For the text-containing cell, return its midpoint in [X, Y] coordinate format. 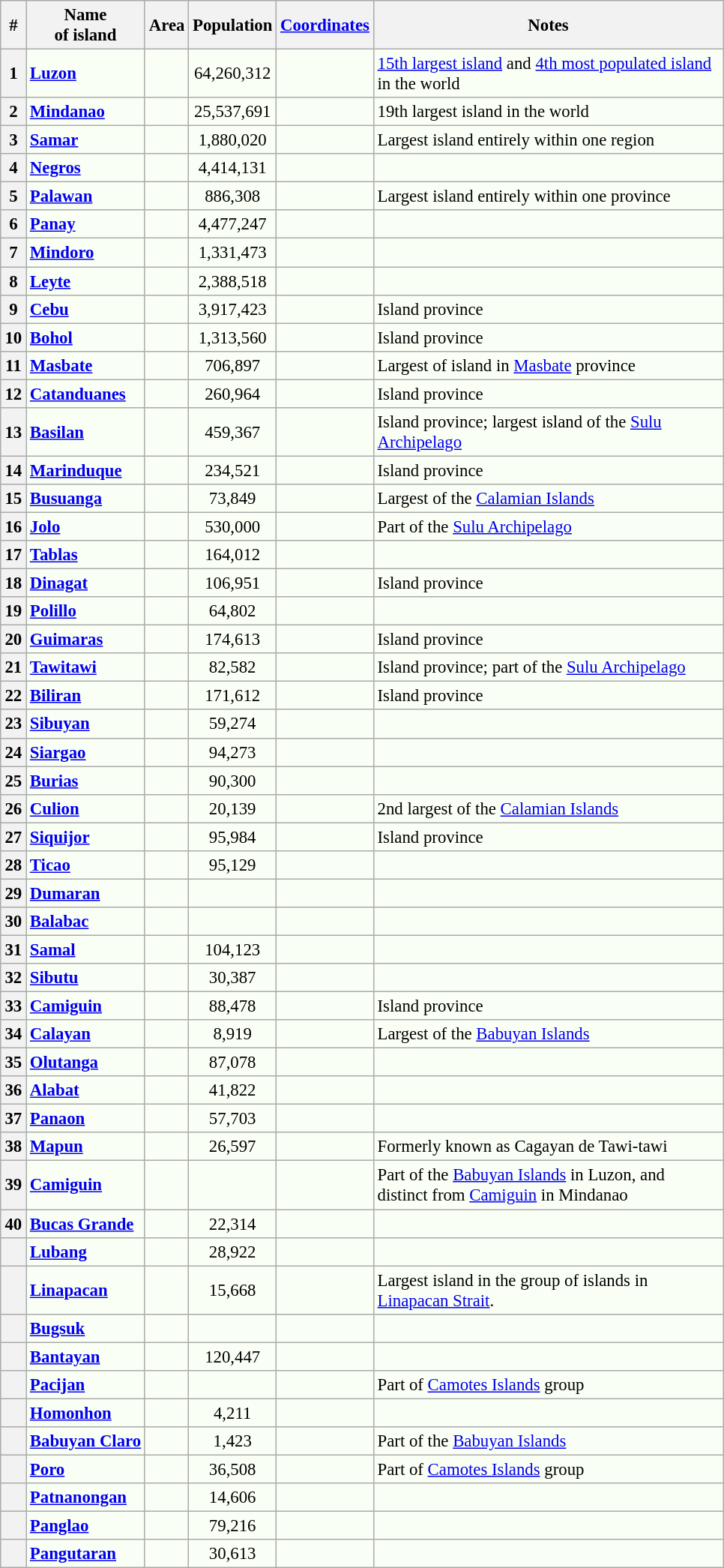
Part of the Babuyan Islands [549, 1441]
20 [13, 640]
Bohol [85, 337]
12 [13, 394]
Alabat [85, 1090]
1,880,020 [232, 140]
Patnanongan [85, 1498]
39 [13, 1185]
Linapacan [85, 1290]
Bantayan [85, 1357]
64,802 [232, 611]
2,388,518 [232, 281]
Cebu [85, 309]
31 [13, 949]
19th largest island in the world [549, 112]
Largest of the Babuyan Islands [549, 1034]
Busuanga [85, 499]
3 [13, 140]
36,508 [232, 1469]
30,613 [232, 1554]
27 [13, 837]
1,331,473 [232, 253]
8 [13, 281]
Negros [85, 168]
164,012 [232, 555]
Babuyan Claro [85, 1441]
15,668 [232, 1290]
Mindoro [85, 253]
22,314 [232, 1223]
4,477,247 [232, 224]
Formerly known as Cagayan de Tawi-tawi [549, 1147]
15 [13, 499]
Pacijan [85, 1384]
87,078 [232, 1063]
106,951 [232, 583]
Dumaran [85, 893]
Polillo [85, 611]
Largest island in the group of islands in Linapacan Strait. [549, 1290]
Pangutaran [85, 1554]
57,703 [232, 1119]
Largest of the Calamian Islands [549, 499]
Coordinates [325, 25]
30 [13, 922]
28 [13, 865]
174,613 [232, 640]
64,260,312 [232, 73]
Panay [85, 224]
Samal [85, 949]
Panaon [85, 1119]
234,521 [232, 470]
# [13, 25]
Calayan [85, 1034]
Poro [85, 1469]
23 [13, 724]
37 [13, 1119]
Bucas Grande [85, 1223]
18 [13, 583]
14 [13, 470]
20,139 [232, 808]
Tawitawi [85, 667]
1,423 [232, 1441]
886,308 [232, 196]
11 [13, 365]
Mapun [85, 1147]
Siargao [85, 752]
28,922 [232, 1252]
Nameof island [85, 25]
Catanduanes [85, 394]
Balabac [85, 922]
1 [13, 73]
24 [13, 752]
34 [13, 1034]
90,300 [232, 781]
8,919 [232, 1034]
706,897 [232, 365]
Lubang [85, 1252]
Largest island entirely within one province [549, 196]
Burias [85, 781]
26 [13, 808]
25,537,691 [232, 112]
Leyte [85, 281]
Siquijor [85, 837]
4,414,131 [232, 168]
530,000 [232, 526]
Notes [549, 25]
4,211 [232, 1413]
30,387 [232, 978]
26,597 [232, 1147]
Samar [85, 140]
Masbate [85, 365]
15th largest island and 4th most populated island in the world [549, 73]
2 [13, 112]
Island province; part of the Sulu Archipelago [549, 667]
22 [13, 696]
Island province; largest island of the Sulu Archipelago [549, 432]
3,917,423 [232, 309]
59,274 [232, 724]
9 [13, 309]
171,612 [232, 696]
32 [13, 978]
82,582 [232, 667]
Palawan [85, 196]
120,447 [232, 1357]
Biliran [85, 696]
Largest island entirely within one region [549, 140]
Luzon [85, 73]
13 [13, 432]
79,216 [232, 1525]
95,984 [232, 837]
19 [13, 611]
33 [13, 1006]
Largest of island in Masbate province [549, 365]
1,313,560 [232, 337]
Sibutu [85, 978]
260,964 [232, 394]
95,129 [232, 865]
38 [13, 1147]
Jolo [85, 526]
Area [166, 25]
6 [13, 224]
5 [13, 196]
41,822 [232, 1090]
17 [13, 555]
Panglao [85, 1525]
Mindanao [85, 112]
14,606 [232, 1498]
459,367 [232, 432]
Dinagat [85, 583]
Tablas [85, 555]
35 [13, 1063]
Olutanga [85, 1063]
21 [13, 667]
2nd largest of the Calamian Islands [549, 808]
29 [13, 893]
104,123 [232, 949]
40 [13, 1223]
Ticao [85, 865]
94,273 [232, 752]
Culion [85, 808]
Guimaras [85, 640]
Homonhon [85, 1413]
Bugsuk [85, 1328]
25 [13, 781]
Sibuyan [85, 724]
73,849 [232, 499]
88,478 [232, 1006]
Marinduque [85, 470]
36 [13, 1090]
7 [13, 253]
Part of the Babuyan Islands in Luzon, and distinct from Camiguin in Mindanao [549, 1185]
Population [232, 25]
Basilan [85, 432]
16 [13, 526]
10 [13, 337]
4 [13, 168]
Part of the Sulu Archipelago [549, 526]
